Output the [X, Y] coordinate of the center of the cell containing the given text.  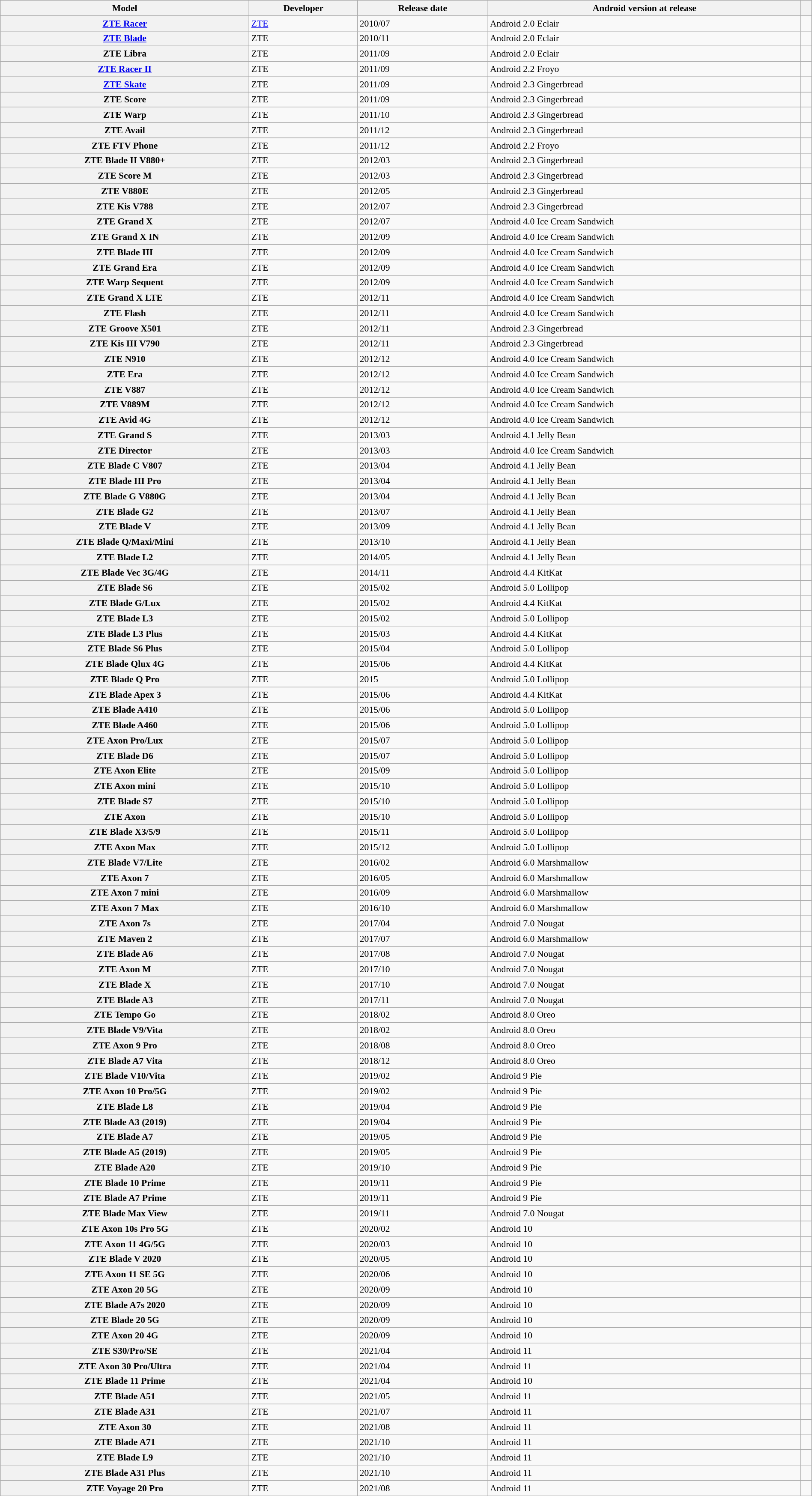
ZTE Tempo Go [125, 1015]
ZTE Grand X IN [125, 237]
ZTE Groove X501 [125, 328]
ZTE Axon [125, 817]
2020/02 [423, 1229]
ZTE Blade A5 (2019) [125, 1153]
2021/05 [423, 1397]
ZTE Blade S6 [125, 588]
ZTE Blade A7 Prime [125, 1198]
ZTE Voyage 20 Pro [125, 1488]
ZTE Blade 10 Prime [125, 1183]
ZTE Blade G/Lux [125, 603]
ZTE Score [125, 100]
2010/07 [423, 24]
ZTE Blade A31 Plus [125, 1473]
ZTE Axon 20 4G [125, 1336]
ZTE Axon 10 Pro/5G [125, 1092]
ZTE Axon 7 Max [125, 908]
ZTE Blade S6 Plus [125, 649]
ZTE Blade III [125, 252]
ZTE Axon 9 Pro [125, 1046]
2015/03 [423, 634]
2013/07 [423, 512]
ZTE Blade A51 [125, 1397]
ZTE Kis V788 [125, 206]
ZTE Axon 10s Pro 5G [125, 1229]
ZTE Grand X LTE [125, 298]
2016/09 [423, 893]
ZTE Era [125, 374]
ZTE N910 [125, 359]
ZTE Blade S7 [125, 802]
2017/04 [423, 924]
ZTE Racer [125, 24]
ZTE Blade X3/5/9 [125, 832]
ZTE Avid 4G [125, 420]
ZTE Blade G V880G [125, 496]
2014/05 [423, 558]
ZTE Blade Q/Maxi/Mini [125, 542]
ZTE Blade Q Pro [125, 680]
ZTE Blade L3 Plus [125, 634]
ZTE Blade II V880+ [125, 161]
ZTE Axon mini [125, 786]
ZTE Blade L2 [125, 558]
2014/11 [423, 573]
ZTE Blade A410 [125, 710]
ZTE Blade Apex 3 [125, 695]
2018/12 [423, 1061]
ZTE Flash [125, 314]
ZTE Blade [125, 39]
2015 [423, 680]
ZTE Warp [125, 115]
ZTE Blade V10/Vita [125, 1076]
ZTE Director [125, 451]
ZTE Warp Sequent [125, 283]
ZTE Blade A7 Vita [125, 1061]
ZTE Maven 2 [125, 939]
ZTE Axon 7 mini [125, 893]
ZTE Blade V [125, 527]
ZTE Blade A460 [125, 726]
ZTE Grand Era [125, 268]
2020/06 [423, 1275]
ZTE Blade V 2020 [125, 1259]
2011/10 [423, 115]
Android version at release [645, 8]
ZTE Blade III Pro [125, 481]
ZTE Blade 11 Prime [125, 1381]
ZTE Axon 7 [125, 878]
2015/04 [423, 649]
ZTE Blade Max View [125, 1214]
ZTE Avail [125, 130]
ZTE Axon 11 SE 5G [125, 1275]
ZTE Axon Max [125, 848]
ZTE Axon 30 Pro/Ultra [125, 1366]
ZTE Blade C V807 [125, 466]
ZTE FTV Phone [125, 146]
2013/09 [423, 527]
ZTE V889M [125, 405]
2017/11 [423, 1000]
2015/11 [423, 832]
2016/10 [423, 908]
ZTE Blade V9/Vita [125, 1030]
ZTE Blade L3 [125, 618]
ZTE Blade L9 [125, 1458]
2017/08 [423, 954]
ZTE Kis III V790 [125, 344]
ZTE Axon M [125, 970]
ZTE Blade A7 [125, 1137]
ZTE Blade D6 [125, 756]
2020/03 [423, 1244]
2013/10 [423, 542]
ZTE Blade Vec 3G/4G [125, 573]
2021/07 [423, 1412]
ZTE Libra [125, 54]
Developer [303, 8]
2017/07 [423, 939]
ZTE Skate [125, 84]
ZTE Blade V7/Lite [125, 863]
2016/02 [423, 863]
ZTE Blade L8 [125, 1107]
ZTE Blade A3 [125, 1000]
ZTE S30/Pro/SE [125, 1351]
ZTE Blade G2 [125, 512]
ZTE Blade Qlux 4G [125, 664]
ZTE Blade A7s 2020 [125, 1305]
ZTE Blade A6 [125, 954]
ZTE Grand S [125, 436]
ZTE V887 [125, 390]
Release date [423, 8]
ZTE Score M [125, 176]
ZTE Blade 20 5G [125, 1320]
ZTE Axon 30 [125, 1427]
ZTE Grand X [125, 222]
2015/09 [423, 771]
ZTE Blade A71 [125, 1442]
2015/12 [423, 848]
ZTE V880E [125, 191]
ZTE Racer II [125, 69]
ZTE Blade X [125, 985]
2020/05 [423, 1259]
ZTE Axon 20 5G [125, 1290]
2019/10 [423, 1168]
ZTE Axon Elite [125, 771]
ZTE Blade A31 [125, 1412]
Model [125, 8]
ZTE Axon Pro/Lux [125, 741]
2012/05 [423, 191]
ZTE Blade A3 (2019) [125, 1122]
ZTE Axon 7s [125, 924]
2010/11 [423, 39]
2018/08 [423, 1046]
2016/05 [423, 878]
ZTE Axon 11 4G/5G [125, 1244]
ZTE Blade A20 [125, 1168]
